Detect which cell encompasses the target text, then output its [x, y] center coordinate. 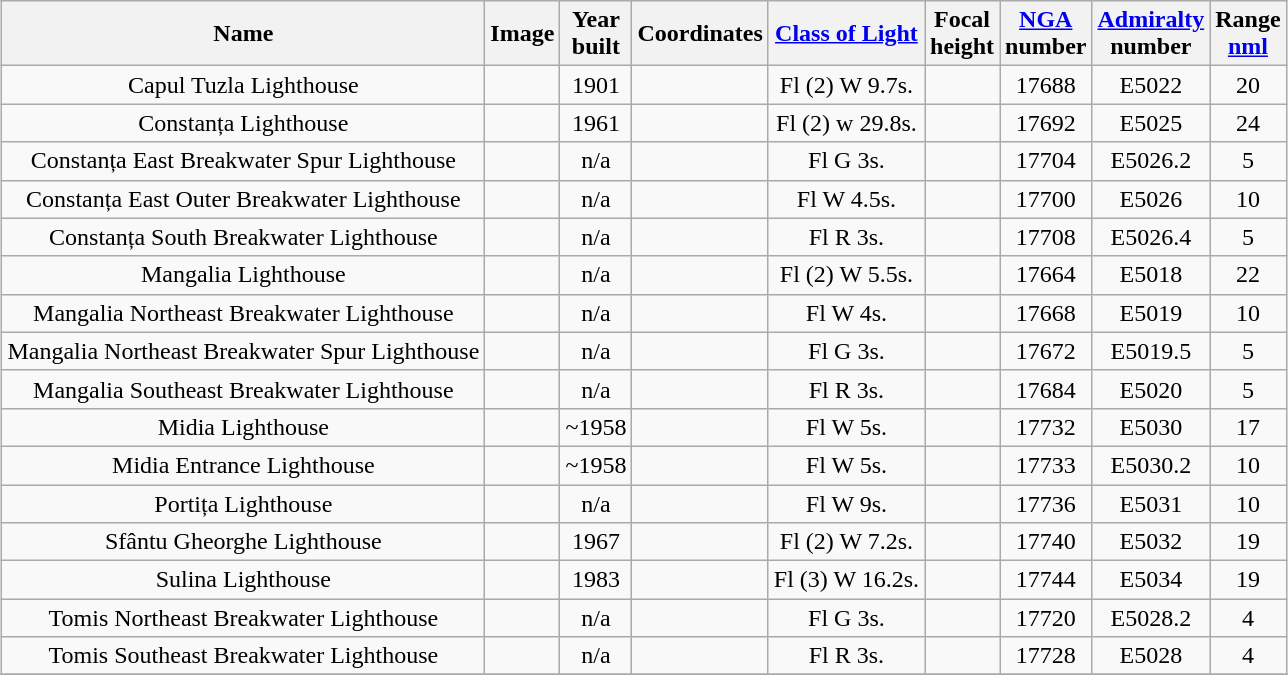
E5020 [1151, 389]
Image [522, 34]
17684 [1046, 389]
E5026.2 [1151, 161]
17728 [1046, 656]
17736 [1046, 503]
Mangalia Northeast Breakwater Lighthouse [244, 313]
E5026.4 [1151, 237]
E5025 [1151, 123]
Constanța East Breakwater Spur Lighthouse [244, 161]
24 [1248, 123]
Constanța Lighthouse [244, 123]
Midia Lighthouse [244, 427]
Fl W 4.5s. [846, 199]
20 [1248, 85]
E5019.5 [1151, 351]
Class of Light [846, 34]
17744 [1046, 580]
1967 [596, 542]
Tomis Southeast Breakwater Lighthouse [244, 656]
E5022 [1151, 85]
Fl (2) W 5.5s. [846, 275]
Capul Tuzla Lighthouse [244, 85]
E5031 [1151, 503]
E5034 [1151, 580]
Fl (2) W 9.7s. [846, 85]
E5032 [1151, 542]
E5028.2 [1151, 618]
17664 [1046, 275]
E5028 [1151, 656]
Fl W 4s. [846, 313]
Rangenml [1248, 34]
22 [1248, 275]
Fl (2) w 29.8s. [846, 123]
Fl W 9s. [846, 503]
1961 [596, 123]
17700 [1046, 199]
Yearbuilt [596, 34]
17708 [1046, 237]
Fl (3) W 16.2s. [846, 580]
NGAnumber [1046, 34]
17732 [1046, 427]
Name [244, 34]
17692 [1046, 123]
Focalheight [962, 34]
E5026 [1151, 199]
17688 [1046, 85]
Mangalia Northeast Breakwater Spur Lighthouse [244, 351]
17733 [1046, 465]
Sulina Lighthouse [244, 580]
Mangalia Southeast Breakwater Lighthouse [244, 389]
1983 [596, 580]
Constanța East Outer Breakwater Lighthouse [244, 199]
17 [1248, 427]
E5030.2 [1151, 465]
Tomis Northeast Breakwater Lighthouse [244, 618]
Portița Lighthouse [244, 503]
E5019 [1151, 313]
17704 [1046, 161]
Midia Entrance Lighthouse [244, 465]
17720 [1046, 618]
Constanța South Breakwater Lighthouse [244, 237]
17740 [1046, 542]
17672 [1046, 351]
E5018 [1151, 275]
1901 [596, 85]
Sfântu Gheorghe Lighthouse [244, 542]
E5030 [1151, 427]
17668 [1046, 313]
Coordinates [700, 34]
Admiraltynumber [1151, 34]
Mangalia Lighthouse [244, 275]
Fl (2) W 7.2s. [846, 542]
